Output the [X, Y] coordinate of the center of the cell containing the given text.  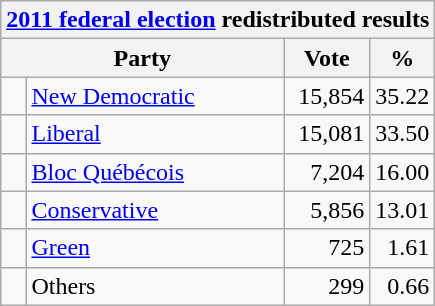
725 [327, 248]
7,204 [327, 172]
15,854 [327, 96]
35.22 [402, 96]
15,081 [327, 134]
299 [327, 286]
33.50 [402, 134]
Party [142, 58]
% [402, 58]
Bloc Québécois [155, 172]
Others [155, 286]
Liberal [155, 134]
Conservative [155, 210]
13.01 [402, 210]
16.00 [402, 172]
5,856 [327, 210]
2011 federal election redistributed results [218, 20]
Green [155, 248]
New Democratic [155, 96]
1.61 [402, 248]
0.66 [402, 286]
Vote [327, 58]
